Determine the (X, Y) coordinate at the center of the cell enclosing the given text.  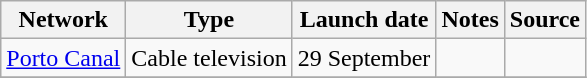
Launch date (364, 20)
Network (64, 20)
Porto Canal (64, 58)
Source (544, 20)
29 September (364, 58)
Notes (470, 20)
Cable television (209, 58)
Type (209, 20)
